Determine the [x, y] coordinate at the center of the cell enclosing the given text.  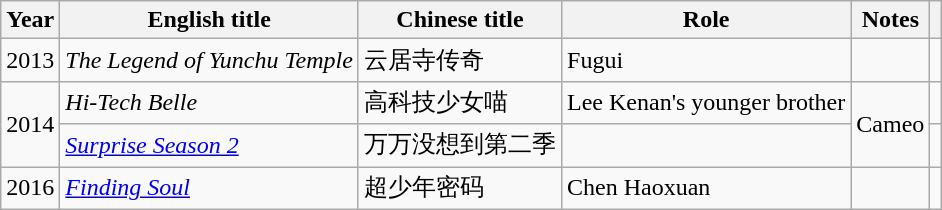
Chinese title [460, 20]
Cameo [890, 124]
超少年密码 [460, 188]
高科技少女喵 [460, 102]
Role [706, 20]
Chen Haoxuan [706, 188]
Finding Soul [210, 188]
Hi-Tech Belle [210, 102]
2016 [30, 188]
Fugui [706, 60]
2013 [30, 60]
万万没想到第二季 [460, 146]
云居寺传奇 [460, 60]
Notes [890, 20]
Surprise Season 2 [210, 146]
Lee Kenan's younger brother [706, 102]
2014 [30, 124]
English title [210, 20]
The Legend of Yunchu Temple [210, 60]
Year [30, 20]
